Detect which cell encompasses the target text, then output its [x, y] center coordinate. 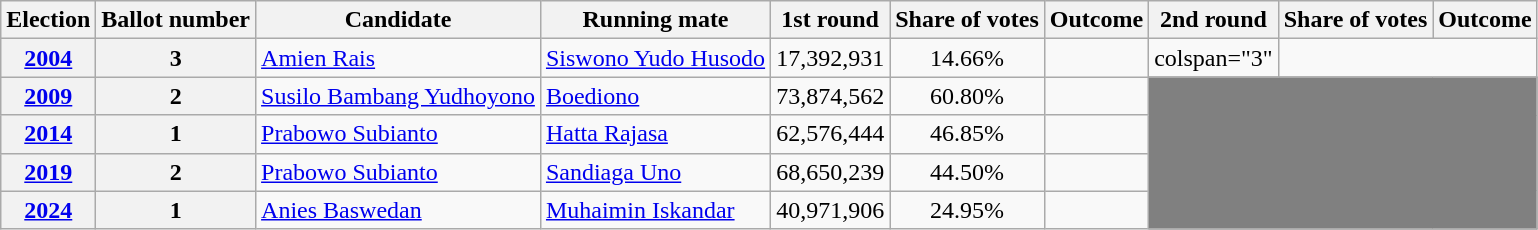
1st round [830, 20]
Susilo Bambang Yudhoyono [398, 96]
2019 [48, 172]
Sandiaga Uno [655, 172]
2024 [48, 210]
Running mate [655, 20]
Muhaimin Iskandar [655, 210]
2009 [48, 96]
Hatta Rajasa [655, 134]
colspan="3" [1214, 58]
Boediono [655, 96]
3 [176, 58]
46.85% [968, 134]
68,650,239 [830, 172]
14.66% [968, 58]
Candidate [398, 20]
44.50% [968, 172]
60.80% [968, 96]
40,971,906 [830, 210]
2nd round [1214, 20]
24.95% [968, 210]
2004 [48, 58]
Amien Rais [398, 58]
2014 [48, 134]
73,874,562 [830, 96]
Election [48, 20]
62,576,444 [830, 134]
17,392,931 [830, 58]
Siswono Yudo Husodo [655, 58]
Ballot number [176, 20]
Anies Baswedan [398, 210]
